From the cell containing the given text, extract its center point as [X, Y] coordinate. 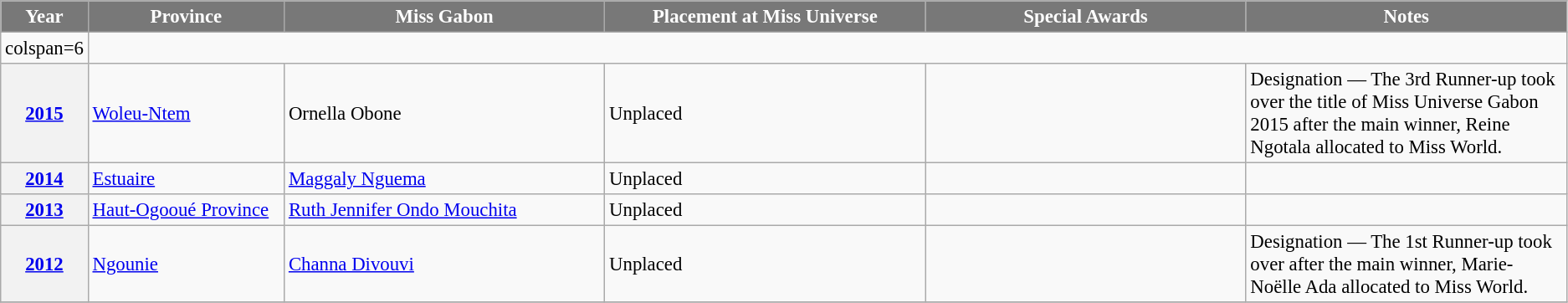
Ornella Obone [445, 114]
colspan=6 [44, 49]
Haut-Ogooué Province [186, 210]
Miss Gabon [445, 17]
Ngounie [186, 264]
Ruth Jennifer Ondo Mouchita [445, 210]
Notes [1406, 17]
Designation — The 1st Runner-up took over after the main winner, Marie-Noëlle Ada allocated to Miss World. [1406, 264]
2014 [44, 179]
Year [44, 17]
Designation — The 3rd Runner-up took over the title of Miss Universe Gabon 2015 after the main winner, Reine Ngotala allocated to Miss World. [1406, 114]
2012 [44, 264]
Placement at Miss Universe [765, 17]
Province [186, 17]
2015 [44, 114]
Special Awards [1086, 17]
Maggaly Nguema [445, 179]
Woleu-Ntem [186, 114]
Channa Divouvi [445, 264]
2013 [44, 210]
Estuaire [186, 179]
